Scan for the cell matching the given text and deliver its [X, Y] coordinate at center. 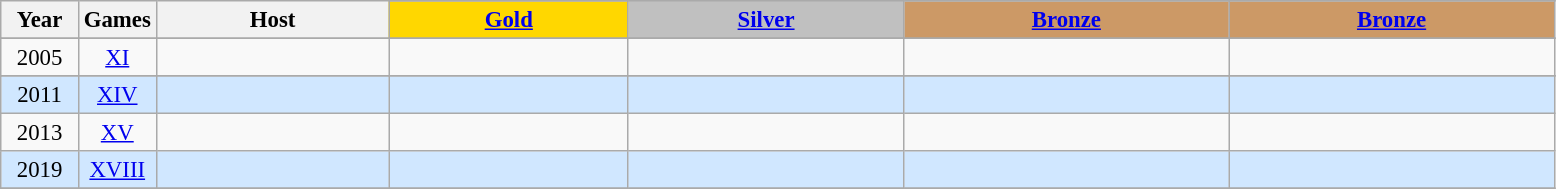
XV [117, 133]
2019 [40, 170]
Silver [766, 20]
XIV [117, 95]
Year [40, 20]
2011 [40, 95]
2005 [40, 58]
XVIII [117, 170]
Games [117, 20]
Gold [508, 20]
2013 [40, 133]
XI [117, 58]
Host [272, 20]
